Determine the (x, y) coordinate at the center of the cell enclosing the given text.  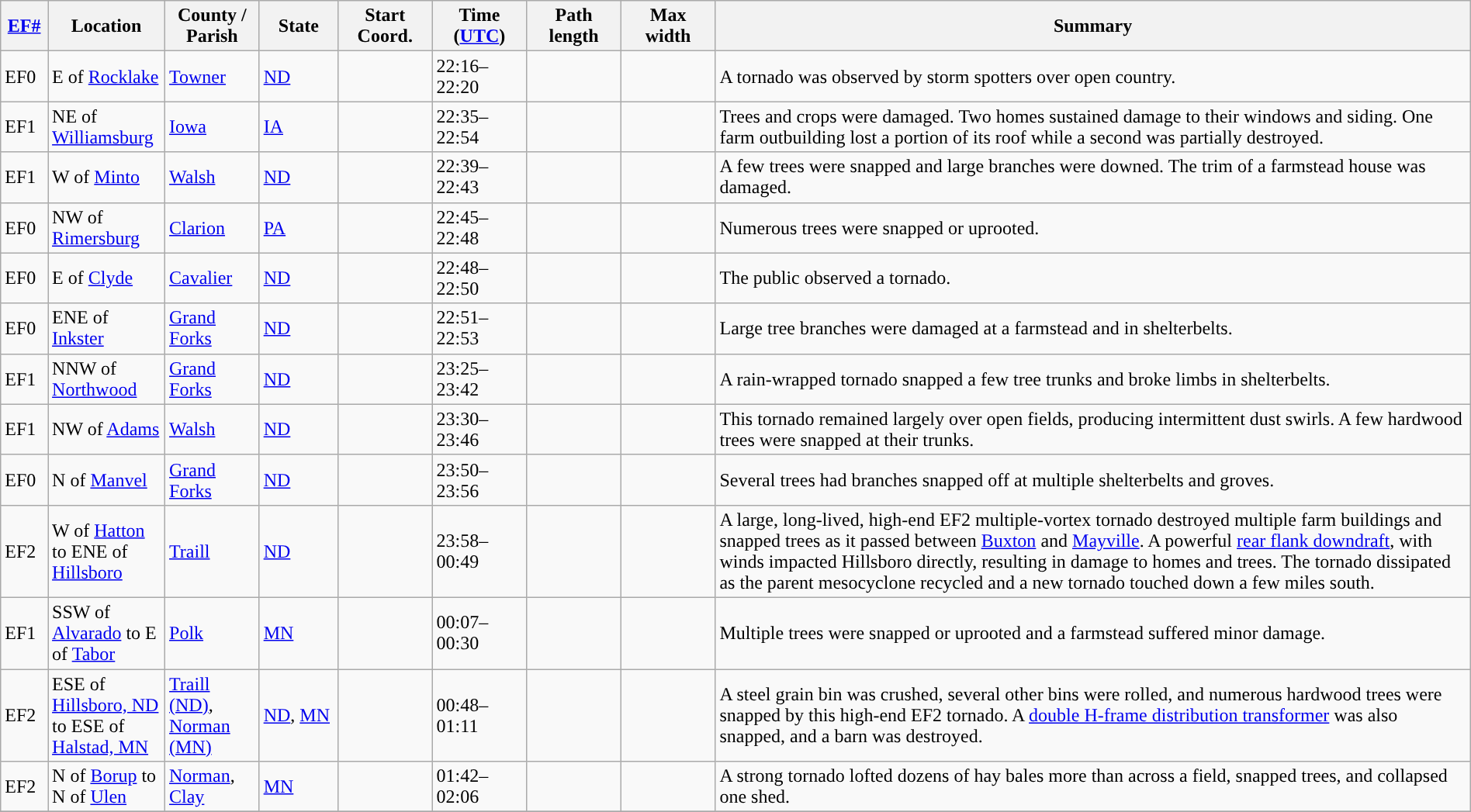
ESE of Hillsboro, ND to ESE of Halstad, MN (107, 715)
ENE of Inkster (107, 329)
W of Minto (107, 177)
Summary (1092, 26)
E of Rocklake (107, 76)
Clarion (213, 228)
Iowa (213, 127)
NW of Adams (107, 430)
County / Parish (213, 26)
W of Hatton to ENE of Hillsboro (107, 551)
00:48–01:11 (479, 715)
23:30–23:46 (479, 430)
22:45–22:48 (479, 228)
IA (298, 127)
Start Coord. (385, 26)
22:16–22:20 (479, 76)
NW of Rimersburg (107, 228)
22:48–22:50 (479, 278)
NE of Williamsburg (107, 127)
22:51–22:53 (479, 329)
Max width (668, 26)
22:39–22:43 (479, 177)
Towner (213, 76)
Several trees had branches snapped off at multiple shelterbelts and groves. (1092, 479)
A rain-wrapped tornado snapped a few tree trunks and broke limbs in shelterbelts. (1092, 378)
A few trees were snapped and large branches were downed. The trim of a farmstead house was damaged. (1092, 177)
A strong tornado lofted dozens of hay bales more than across a field, snapped trees, and collapsed one shed. (1092, 786)
Polk (213, 633)
ND, MN (298, 715)
EF# (25, 26)
E of Clyde (107, 278)
The public observed a tornado. (1092, 278)
22:35–22:54 (479, 127)
SSW of Alvarado to E of Tabor (107, 633)
Path length (574, 26)
Cavalier (213, 278)
State (298, 26)
Numerous trees were snapped or uprooted. (1092, 228)
N of Borup to N of Ulen (107, 786)
01:42–02:06 (479, 786)
N of Manvel (107, 479)
Traill (213, 551)
This tornado remained largely over open fields, producing intermittent dust swirls. A few hardwood trees were snapped at their trunks. (1092, 430)
23:50–23:56 (479, 479)
23:58–00:49 (479, 551)
23:25–23:42 (479, 378)
Norman, Clay (213, 786)
PA (298, 228)
Traill (ND), Norman (MN) (213, 715)
A tornado was observed by storm spotters over open country. (1092, 76)
Multiple trees were snapped or uprooted and a farmstead suffered minor damage. (1092, 633)
NNW of Northwood (107, 378)
Location (107, 26)
Time (UTC) (479, 26)
Large tree branches were damaged at a farmstead and in shelterbelts. (1092, 329)
00:07–00:30 (479, 633)
